Output the [x, y] coordinate of the center of the cell containing the given text.  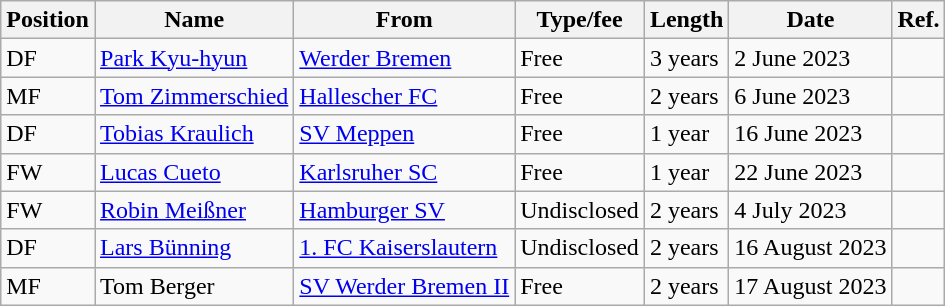
Robin Meißner [194, 210]
Tobias Kraulich [194, 134]
1. FC Kaiserslautern [404, 248]
16 August 2023 [810, 248]
Hamburger SV [404, 210]
Karlsruher SC [404, 172]
Length [686, 20]
Position [48, 20]
Lars Bünning [194, 248]
3 years [686, 58]
4 July 2023 [810, 210]
SV Meppen [404, 134]
Hallescher FC [404, 96]
6 June 2023 [810, 96]
Name [194, 20]
From [404, 20]
Date [810, 20]
Tom Berger [194, 286]
Lucas Cueto [194, 172]
Type/fee [580, 20]
16 June 2023 [810, 134]
Tom Zimmerschied [194, 96]
2 June 2023 [810, 58]
SV Werder Bremen II [404, 286]
22 June 2023 [810, 172]
Ref. [918, 20]
Park Kyu-hyun [194, 58]
Werder Bremen [404, 58]
17 August 2023 [810, 286]
